Return (X, Y) of the center of cell containing provided text 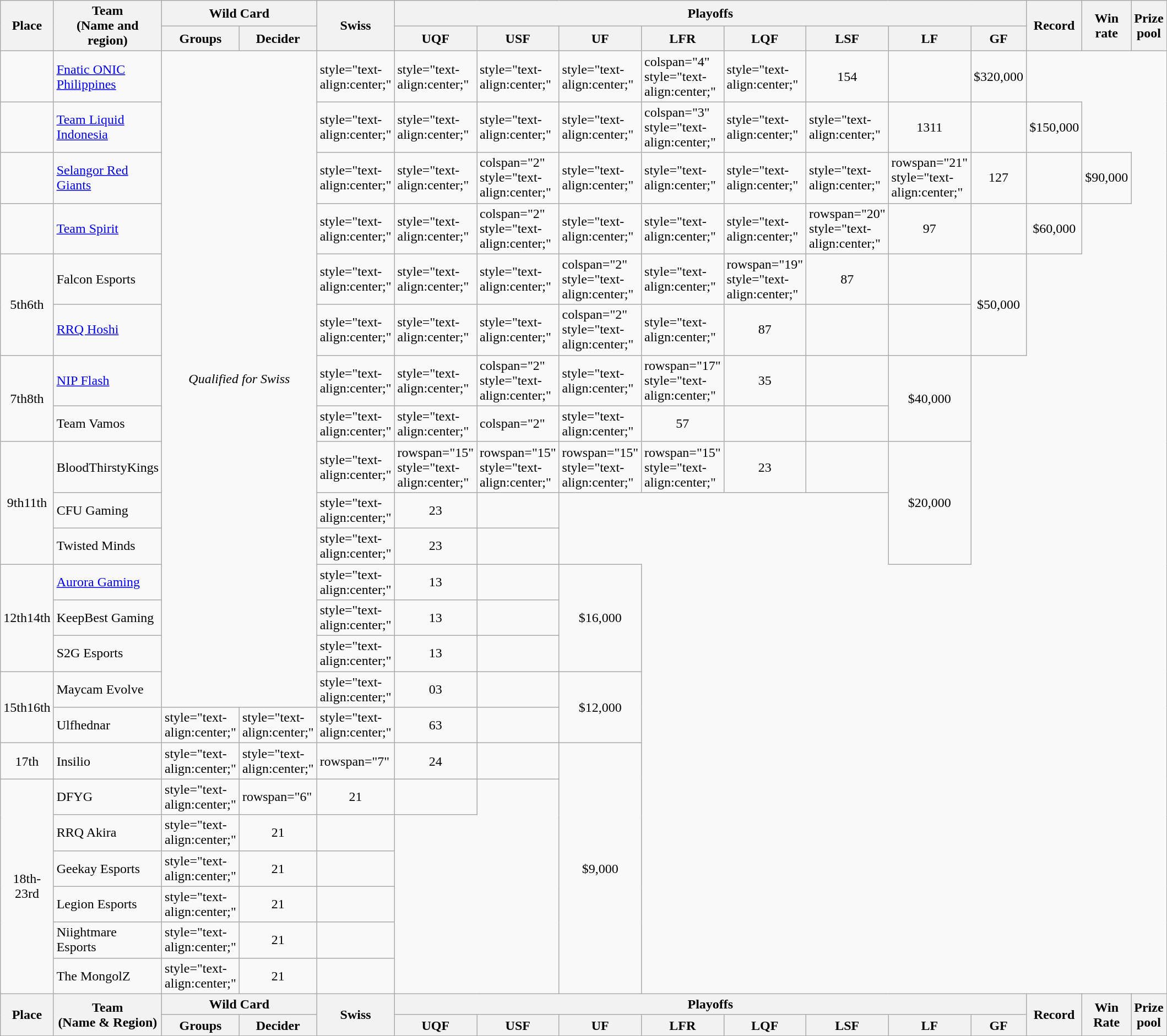
colspan="2" (518, 424)
KeepBest Gaming (107, 618)
$12,000 (600, 707)
Team Vamos (107, 424)
Falcon Esports (107, 279)
Geekay Esports (107, 869)
63 (436, 726)
7th8th (27, 399)
97 (930, 228)
S2G Esports (107, 654)
rowspan="20" style="text-align:center;" (848, 228)
1311 (930, 127)
35 (765, 380)
18th-23rd (27, 886)
57 (683, 424)
Maycam Evolve (107, 689)
$150,000 (1054, 127)
colspan="3" style="text-align:center;" (683, 127)
Fnatic ONIC Philippines (107, 77)
colspan="4" style="text-align:center;" (683, 77)
154 (848, 77)
$60,000 (1054, 228)
rowspan="21" style="text-align:center;" (930, 178)
rowspan="6" (278, 797)
NIP Flash (107, 380)
Ulfhednar (107, 726)
$16,000 (600, 618)
17th (27, 761)
Legion Esports (107, 904)
rowspan="7" (356, 761)
Twisted Minds (107, 546)
03 (436, 689)
$50,000 (999, 304)
12th14th (27, 618)
$20,000 (930, 503)
Niightmare Esports (107, 940)
Win Rate (1107, 1015)
Win rate (1107, 26)
$9,000 (600, 869)
Selangor Red Giants (107, 178)
Team Spirit (107, 228)
5th6th (27, 304)
Insilio (107, 761)
Team Liquid Indonesia (107, 127)
$40,000 (930, 399)
rowspan="17" style="text-align:center;" (683, 380)
DFYG (107, 797)
BloodThirstyKings (107, 467)
9th11th (27, 503)
RRQ Hoshi (107, 330)
The MongolZ (107, 975)
RRQ Akira (107, 832)
rowspan="19" style="text-align:center;" (765, 279)
127 (999, 178)
$320,000 (999, 77)
15th16th (27, 707)
Team(Name and region) (107, 26)
Team(Name & Region) (107, 1015)
Qualified for Swiss (240, 379)
CFU Gaming (107, 510)
Aurora Gaming (107, 581)
24 (436, 761)
$90,000 (1107, 178)
